Return (x, y) of the center of cell containing provided text 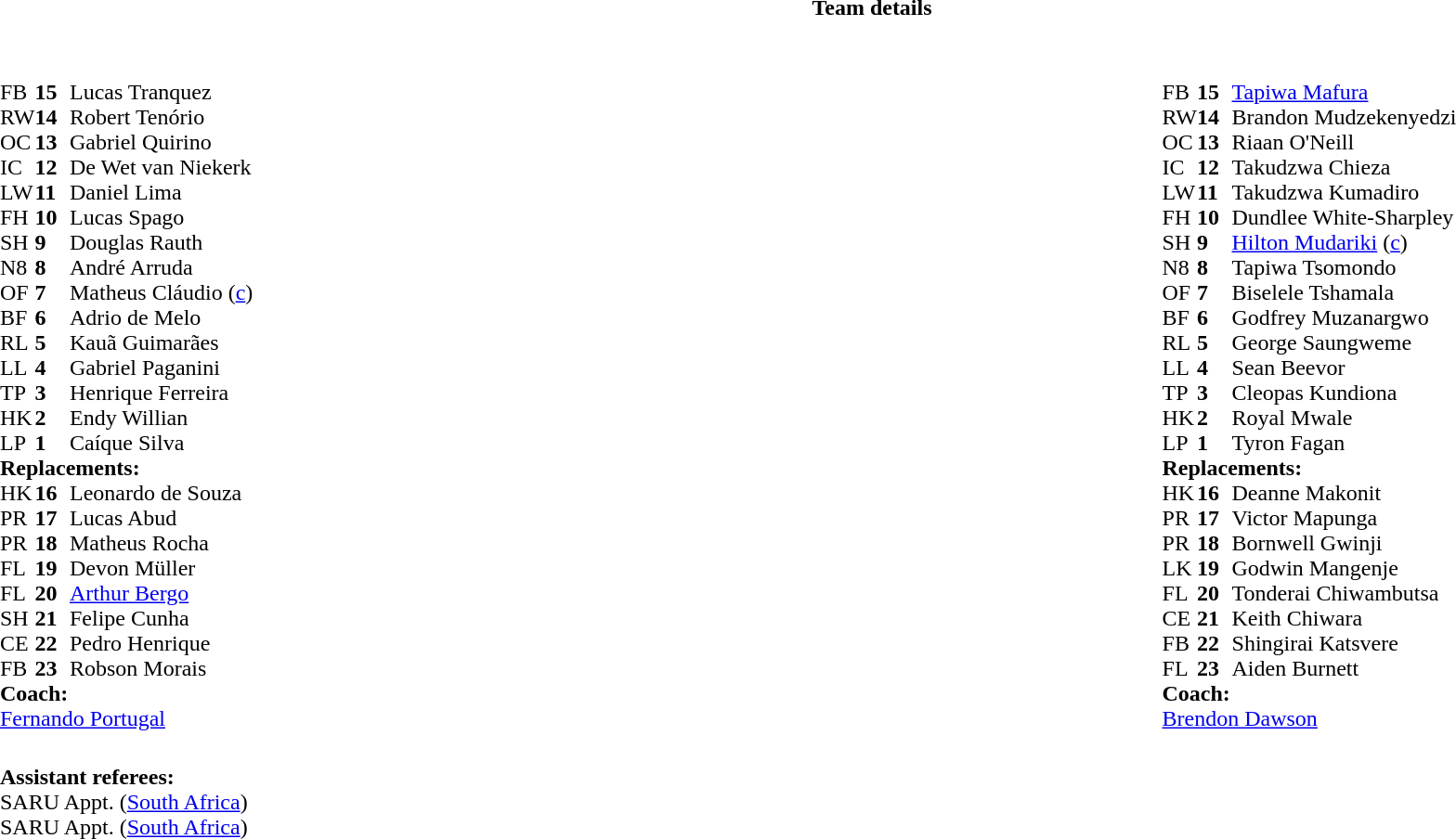
Robert Tenório (162, 117)
Henrique Ferreira (162, 394)
De Wet van Niekerk (162, 167)
LK (1180, 568)
Coach: (126, 694)
Matheus Cláudio (c) (162, 293)
Replacements: (126, 468)
André Arruda (162, 267)
Kauã Guimarães (162, 343)
Daniel Lima (162, 193)
Douglas Rauth (162, 243)
Devon Müller (162, 568)
Adrio de Melo (162, 317)
Fernando Portugal (126, 718)
Gabriel Paganini (162, 368)
Caíque Silva (162, 444)
Lucas Spago (162, 217)
Arthur Bergo (162, 594)
Robson Morais (162, 668)
Leonardo de Souza (162, 494)
Lucas Tranquez (162, 93)
Lucas Abud (162, 518)
Matheus Rocha (162, 544)
Felipe Cunha (162, 618)
Pedro Henrique (162, 644)
Endy Willian (162, 418)
Gabriel Quirino (162, 143)
